Detect which cell encompasses the target text, then output its [x, y] center coordinate. 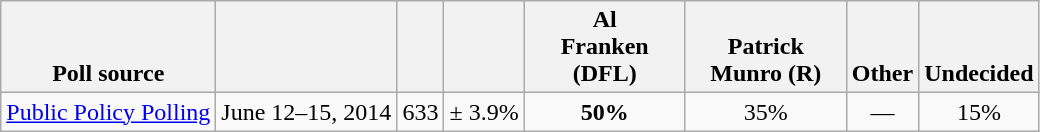
35% [766, 112]
PatrickMunro (R) [766, 47]
50% [604, 112]
Public Policy Polling [108, 112]
± 3.9% [484, 112]
AlFranken (DFL) [604, 47]
633 [420, 112]
15% [979, 112]
Undecided [979, 47]
Poll source [108, 47]
Other [882, 47]
June 12–15, 2014 [306, 112]
— [882, 112]
